Capture the cell that displays the provided text and extract its [x, y] central coordinate. 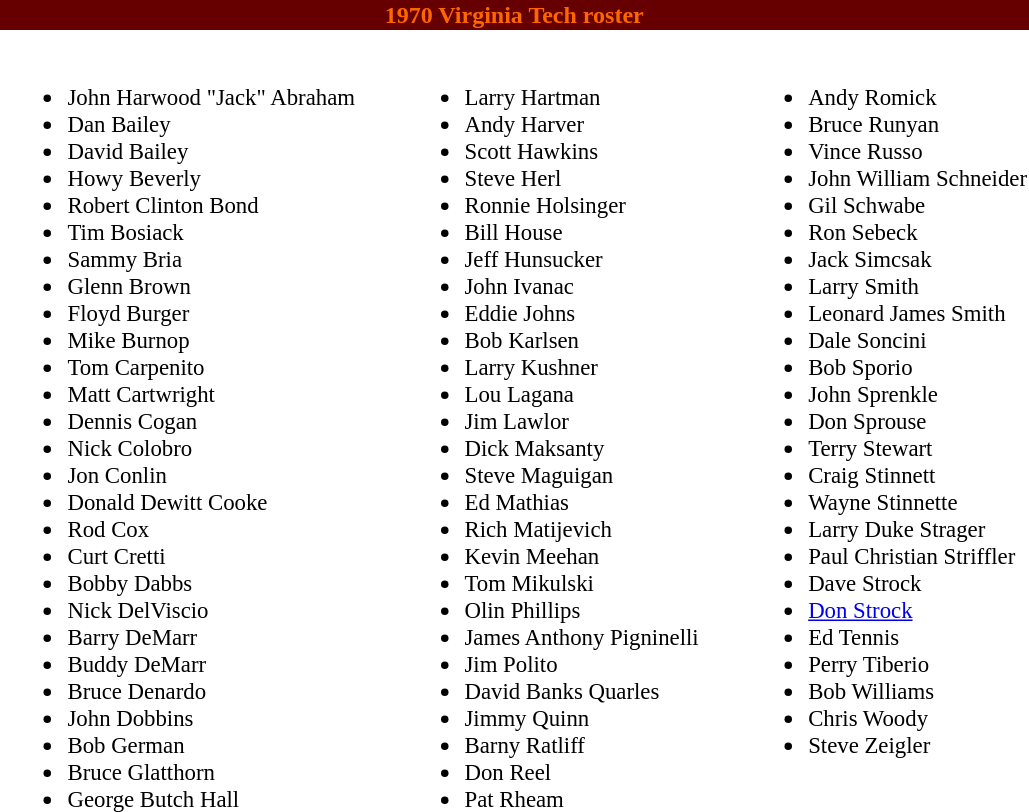
1970 Virginia Tech roster [514, 15]
